Locate the cell with the specified text and output its (x, y) center coordinate. 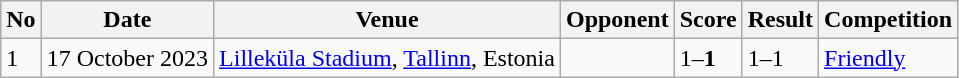
Friendly (888, 58)
Lilleküla Stadium, Tallinn, Estonia (388, 58)
Competition (888, 20)
Result (780, 20)
17 October 2023 (127, 58)
1 (21, 58)
Venue (388, 20)
No (21, 20)
Opponent (617, 20)
Score (708, 20)
Date (127, 20)
